Return [X, Y] of the center of cell containing provided text 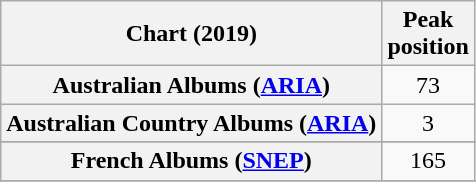
Australian Country Albums (ARIA) [192, 123]
French Albums (SNEP) [192, 161]
165 [428, 161]
73 [428, 85]
Peakposition [428, 34]
Australian Albums (ARIA) [192, 85]
3 [428, 123]
Chart (2019) [192, 34]
